Pinpoint the cell where the given text exists, returning its (x, y) midpoint coordinate. 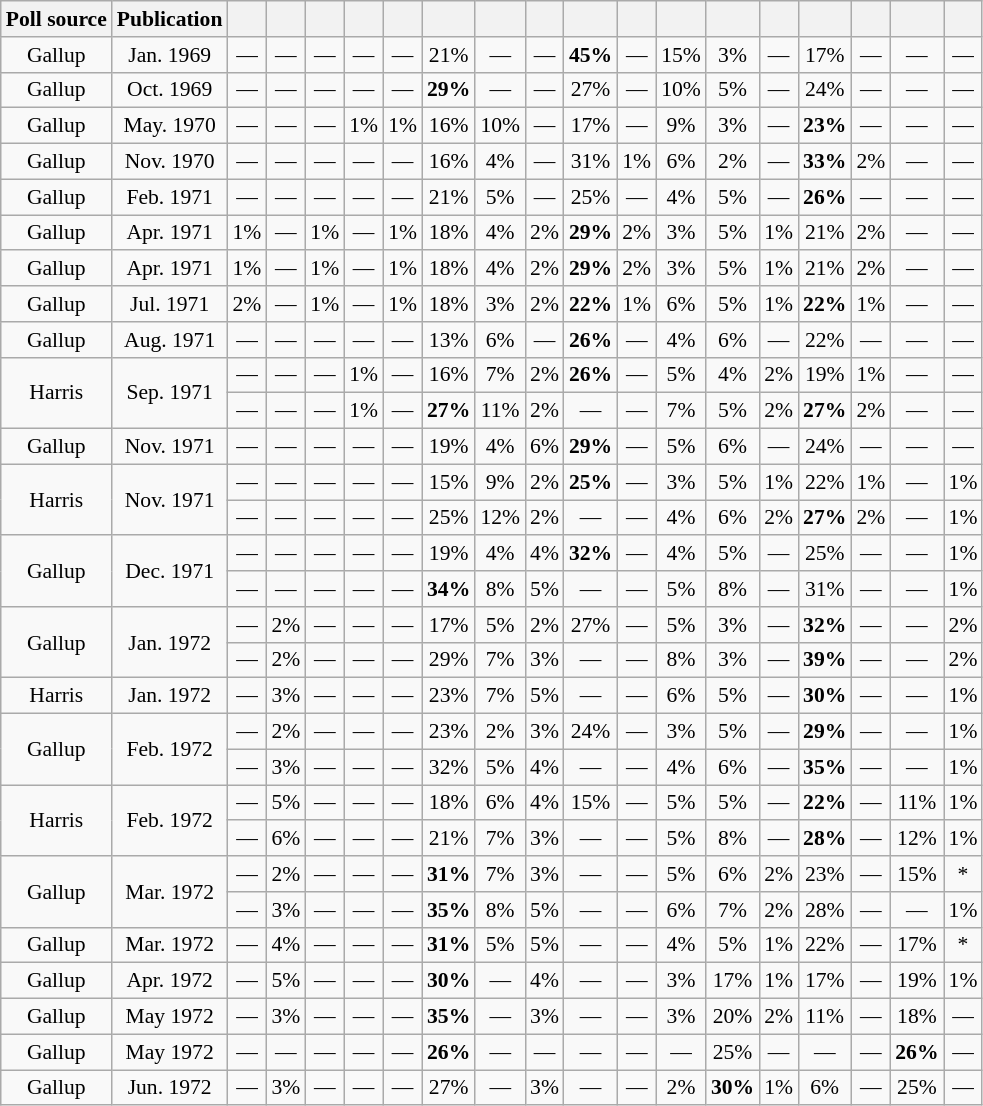
Nov. 1970 (170, 162)
May. 1970 (170, 126)
Jun. 1972 (170, 1088)
Jan. 1969 (170, 55)
Dec. 1971 (170, 572)
Oct. 1969 (170, 90)
Aug. 1971 (170, 340)
33% (824, 162)
Publication (170, 19)
13% (448, 340)
Feb. 1971 (170, 197)
Sep. 1971 (170, 392)
Jul. 1971 (170, 304)
34% (448, 589)
Apr. 1972 (170, 981)
20% (732, 1017)
39% (824, 660)
45% (590, 55)
Poll source (56, 19)
